Extract the [X, Y] coordinate from the center of the cell holding the provided text.  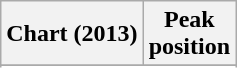
Peak position [189, 34]
Chart (2013) [72, 34]
